Scan for the cell matching the given text and deliver its (X, Y) coordinate at center. 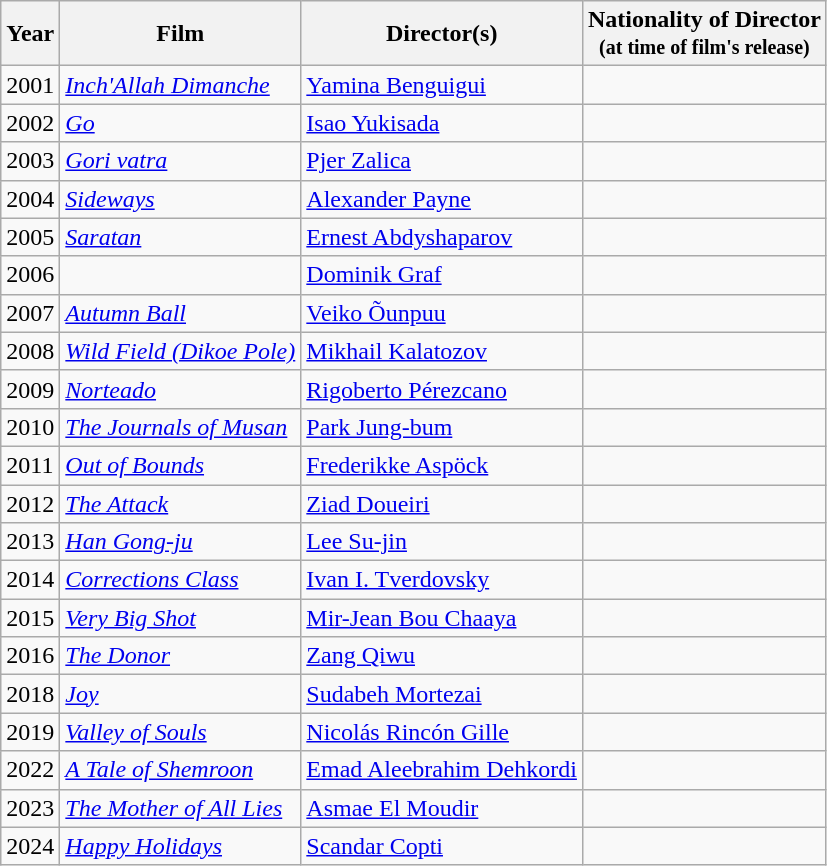
Ziad Doueiri (442, 503)
Pjer Zalica (442, 161)
2024 (30, 846)
2015 (30, 618)
Corrections Class (180, 580)
Out of Bounds (180, 465)
2014 (30, 580)
Zang Qiwu (442, 656)
The Mother of All Lies (180, 808)
Alexander Payne (442, 199)
Joy (180, 694)
The Journals of Musan (180, 427)
Film (180, 34)
2010 (30, 427)
Rigoberto Pérezcano (442, 389)
Ivan I. Tverdovsky (442, 580)
Nicolás Rincón Gille (442, 732)
2013 (30, 542)
Director(s) (442, 34)
Lee Su-jin (442, 542)
2018 (30, 694)
Sideways (180, 199)
2009 (30, 389)
Valley of Souls (180, 732)
2006 (30, 275)
Sudabeh Mortezai (442, 694)
Go (180, 123)
Scandar Copti (442, 846)
2011 (30, 465)
2003 (30, 161)
2016 (30, 656)
Autumn Ball (180, 313)
Wild Field (Dikoe Pole) (180, 351)
A Tale of Shemroon (180, 770)
2005 (30, 237)
Emad Aleebrahim Dehkordi (442, 770)
Han Gong-ju (180, 542)
Mikhail Kalatozov (442, 351)
Yamina Benguigui (442, 85)
Norteado (180, 389)
Year (30, 34)
Inch'Allah Dimanche (180, 85)
Happy Holidays (180, 846)
Veiko Õunpuu (442, 313)
Nationality of Director(at time of film's release) (704, 34)
2001 (30, 85)
2007 (30, 313)
Dominik Graf (442, 275)
The Attack (180, 503)
Ernest Abdyshaparov (442, 237)
2008 (30, 351)
Park Jung-bum (442, 427)
2022 (30, 770)
The Donor (180, 656)
Asmae El Moudir (442, 808)
Isao Yukisada (442, 123)
Saratan (180, 237)
2012 (30, 503)
Very Big Shot (180, 618)
Frederikke Aspöck (442, 465)
2023 (30, 808)
2004 (30, 199)
Mir-Jean Bou Chaaya (442, 618)
Gori vatra (180, 161)
2002 (30, 123)
2019 (30, 732)
